Detect which cell encompasses the target text, then output its (X, Y) center coordinate. 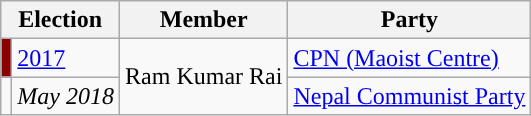
Election (60, 20)
Ram Kumar Rai (204, 77)
May 2018 (66, 96)
Nepal Communist Party (410, 96)
CPN (Maoist Centre) (410, 58)
Party (410, 20)
2017 (66, 58)
Member (204, 20)
